Extract the (x, y) coordinate from the center of the cell holding the provided text.  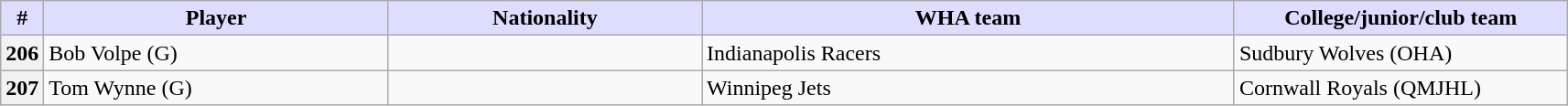
Cornwall Royals (QMJHL) (1400, 88)
WHA team (968, 18)
206 (22, 53)
Indianapolis Racers (968, 53)
Bob Volpe (G) (216, 53)
Nationality (545, 18)
Winnipeg Jets (968, 88)
Tom Wynne (G) (216, 88)
207 (22, 88)
# (22, 18)
College/junior/club team (1400, 18)
Sudbury Wolves (OHA) (1400, 53)
Player (216, 18)
